Return the [X, Y] coordinate for the center point of the cell that contains the specified text.  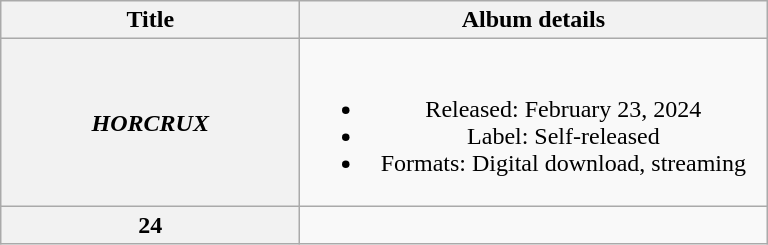
24 [150, 225]
Released: February 23, 2024Label: Self-releasedFormats: Digital download, streaming [534, 122]
Title [150, 20]
HORCRUX [150, 122]
Album details [534, 20]
